Scan for the cell matching the given text and deliver its (x, y) coordinate at center. 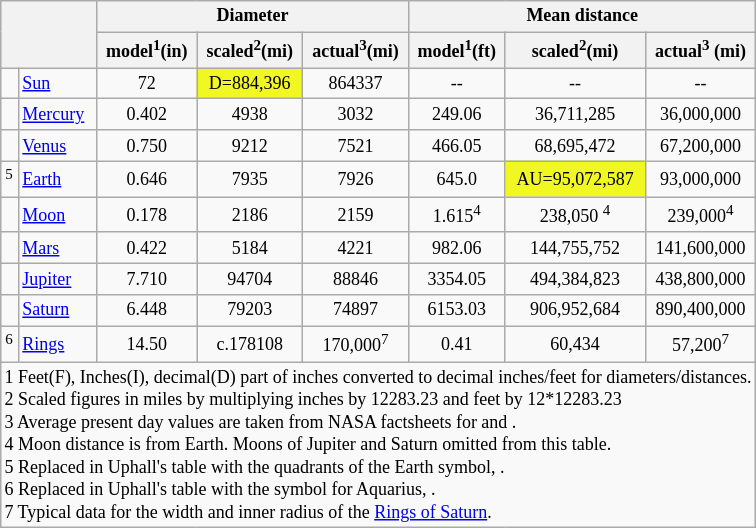
494,384,823 (575, 280)
Mean distance (582, 16)
6153.03 (456, 310)
2186 (250, 215)
645.0 (456, 179)
9212 (250, 146)
5184 (250, 248)
94704 (250, 280)
74897 (356, 310)
57,2007 (700, 344)
7926 (356, 179)
Mercury (58, 114)
864337 (356, 84)
36,711,285 (575, 114)
5 (9, 179)
68,695,472 (575, 146)
249.06 (456, 114)
6 (9, 344)
0.41 (456, 344)
c.178108 (250, 344)
model1(in) (147, 50)
Saturn (58, 310)
6.448 (147, 310)
982.06 (456, 248)
238,050 4 (575, 215)
1.6154 (456, 215)
Earth (58, 179)
Mars (58, 248)
model1(ft) (456, 50)
Moon (58, 215)
438,800,000 (700, 280)
Venus (58, 146)
239,0004 (700, 215)
Diameter (253, 16)
Rings (58, 344)
actual3(mi) (356, 50)
36,000,000 (700, 114)
2159 (356, 215)
170,0007 (356, 344)
0.750 (147, 146)
3032 (356, 114)
0.402 (147, 114)
141,600,000 (700, 248)
0.422 (147, 248)
14.50 (147, 344)
AU=95,072,587 (575, 179)
Jupiter (58, 280)
Sun (58, 84)
0.178 (147, 215)
88846 (356, 280)
466.05 (456, 146)
3354.05 (456, 280)
7935 (250, 179)
7521 (356, 146)
4938 (250, 114)
7.710 (147, 280)
60,434 (575, 344)
906,952,684 (575, 310)
67,200,000 (700, 146)
D=884,396 (250, 84)
144,755,752 (575, 248)
actual3 (mi) (700, 50)
4221 (356, 248)
93,000,000 (700, 179)
72 (147, 84)
79203 (250, 310)
0.646 (147, 179)
890,400,000 (700, 310)
